Scan for the cell matching the given text and deliver its [x, y] coordinate at center. 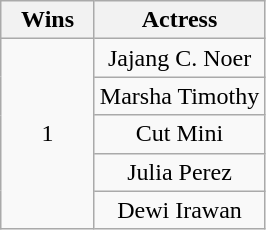
Actress [179, 20]
Marsha Timothy [179, 96]
Dewi Irawan [179, 210]
Wins [48, 20]
Cut Mini [179, 134]
Julia Perez [179, 172]
1 [48, 134]
Jajang C. Noer [179, 58]
